Search for the cell housing the specified text and yield its [X, Y] center coordinate. 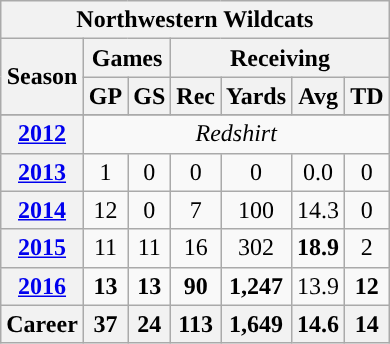
Northwestern Wildcats [195, 20]
1,247 [256, 286]
14.6 [318, 324]
Season [42, 77]
100 [256, 210]
7 [196, 210]
90 [196, 286]
18.9 [318, 248]
1 [105, 172]
GS [150, 96]
113 [196, 324]
Receiving [280, 58]
14.3 [318, 210]
37 [105, 324]
GP [105, 96]
16 [196, 248]
2016 [42, 286]
Games [126, 58]
Redshirt [236, 134]
0.0 [318, 172]
14 [367, 324]
TD [367, 96]
13.9 [318, 286]
2013 [42, 172]
Rec [196, 96]
Career [42, 324]
2012 [42, 134]
302 [256, 248]
1,649 [256, 324]
2 [367, 248]
2014 [42, 210]
24 [150, 324]
Yards [256, 96]
2015 [42, 248]
Avg [318, 96]
